Detect which cell encompasses the target text, then output its (X, Y) center coordinate. 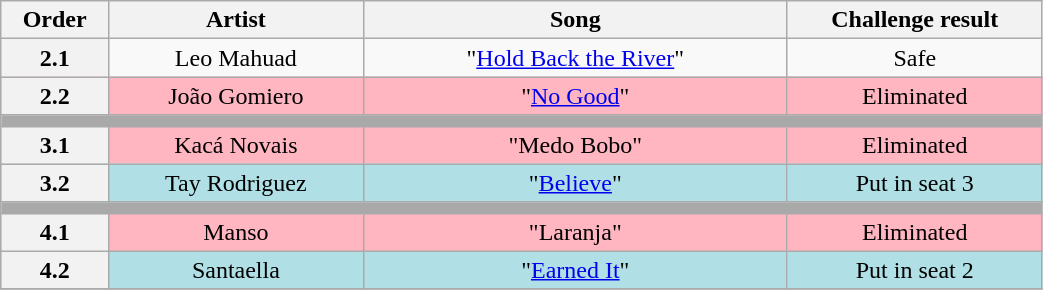
"Laranja" (575, 232)
"Hold Back the River" (575, 58)
Leo Mahuad (236, 58)
Kacá Novais (236, 145)
Order (55, 20)
"No Good" (575, 96)
3.1 (55, 145)
Santaella (236, 270)
"Earned It" (575, 270)
Artist (236, 20)
João Gomiero (236, 96)
Song (575, 20)
4.1 (55, 232)
"Believe" (575, 183)
4.2 (55, 270)
Manso (236, 232)
Put in seat 2 (914, 270)
Tay Rodriguez (236, 183)
2.2 (55, 96)
3.2 (55, 183)
Put in seat 3 (914, 183)
"Medo Bobo" (575, 145)
2.1 (55, 58)
Safe (914, 58)
Challenge result (914, 20)
